Search for the cell housing the specified text and yield its [x, y] center coordinate. 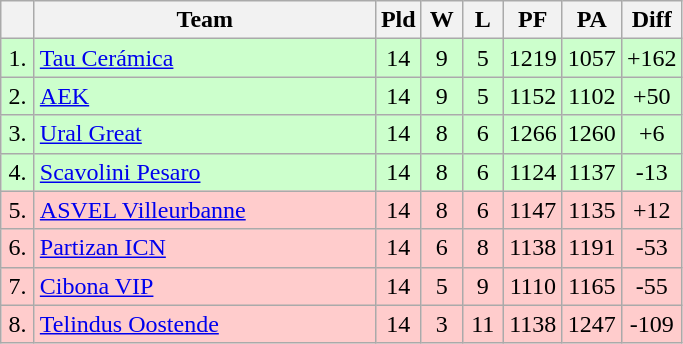
8. [18, 324]
ASVEL Villeurbanne [204, 210]
Scavolini Pesaro [204, 172]
+162 [652, 58]
L [482, 20]
5. [18, 210]
-55 [652, 286]
1. [18, 58]
3. [18, 134]
1124 [532, 172]
-53 [652, 248]
4. [18, 172]
1266 [532, 134]
W [442, 20]
1147 [532, 210]
11 [482, 324]
1135 [592, 210]
1165 [592, 286]
Team [204, 20]
+6 [652, 134]
1137 [592, 172]
Ural Great [204, 134]
AEK [204, 96]
1102 [592, 96]
1247 [592, 324]
6. [18, 248]
-109 [652, 324]
3 [442, 324]
1260 [592, 134]
1152 [532, 96]
Pld [398, 20]
Tau Cerámica [204, 58]
1110 [532, 286]
PA [592, 20]
+50 [652, 96]
2. [18, 96]
1191 [592, 248]
PF [532, 20]
1057 [592, 58]
Diff [652, 20]
-13 [652, 172]
7. [18, 286]
Telindus Oostende [204, 324]
1219 [532, 58]
+12 [652, 210]
Cibona VIP [204, 286]
Partizan ICN [204, 248]
